Return (X, Y) of the center of cell containing provided text 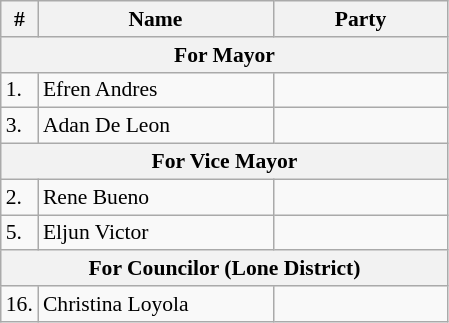
For Mayor (224, 55)
For Councilor (Lone District) (224, 269)
# (20, 19)
5. (20, 233)
Efren Andres (156, 90)
1. (20, 90)
Christina Loyola (156, 304)
For Vice Mayor (224, 162)
2. (20, 197)
Rene Bueno (156, 197)
Party (360, 19)
Eljun Victor (156, 233)
16. (20, 304)
3. (20, 126)
Adan De Leon (156, 126)
Name (156, 19)
